Extract the (X, Y) coordinate from the center of the cell holding the provided text.  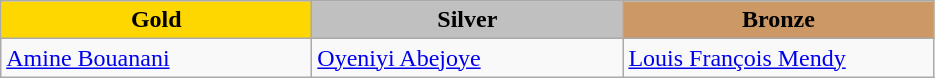
Louis François Mendy (778, 58)
Amine Bouanani (156, 58)
Oyeniyi Abejoye (468, 58)
Bronze (778, 20)
Silver (468, 20)
Gold (156, 20)
